From the cell containing the given text, extract its center point as (x, y) coordinate. 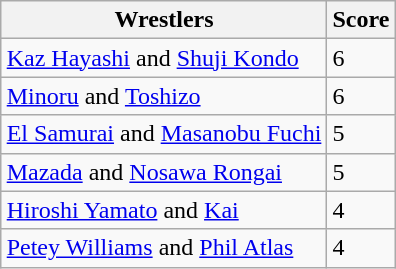
Minoru and Toshizo (164, 96)
El Samurai and Masanobu Fuchi (164, 134)
Kaz Hayashi and Shuji Kondo (164, 58)
Hiroshi Yamato and Kai (164, 210)
Score (361, 20)
Petey Williams and Phil Atlas (164, 248)
Mazada and Nosawa Rongai (164, 172)
Wrestlers (164, 20)
